Output the [x, y] coordinate of the center of the cell containing the given text.  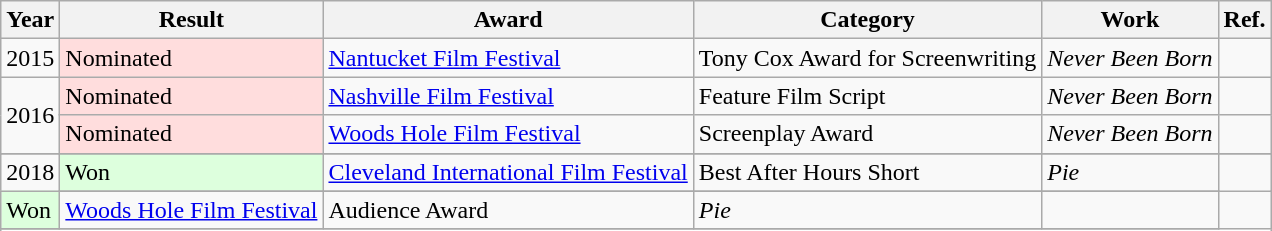
2016 [30, 115]
Result [192, 20]
Year [30, 20]
Feature Film Script [867, 96]
Best After Hours Short [867, 172]
Screenplay Award [867, 134]
Award [508, 20]
Category [867, 20]
Work [1130, 20]
Ref. [1244, 20]
Nashville Film Festival [508, 96]
Nantucket Film Festival [508, 58]
Tony Cox Award for Screenwriting [867, 58]
2018 [30, 172]
Cleveland International Film Festival [508, 172]
2015 [30, 58]
Audience Award [508, 210]
